Capture the cell that displays the provided text and extract its [X, Y] central coordinate. 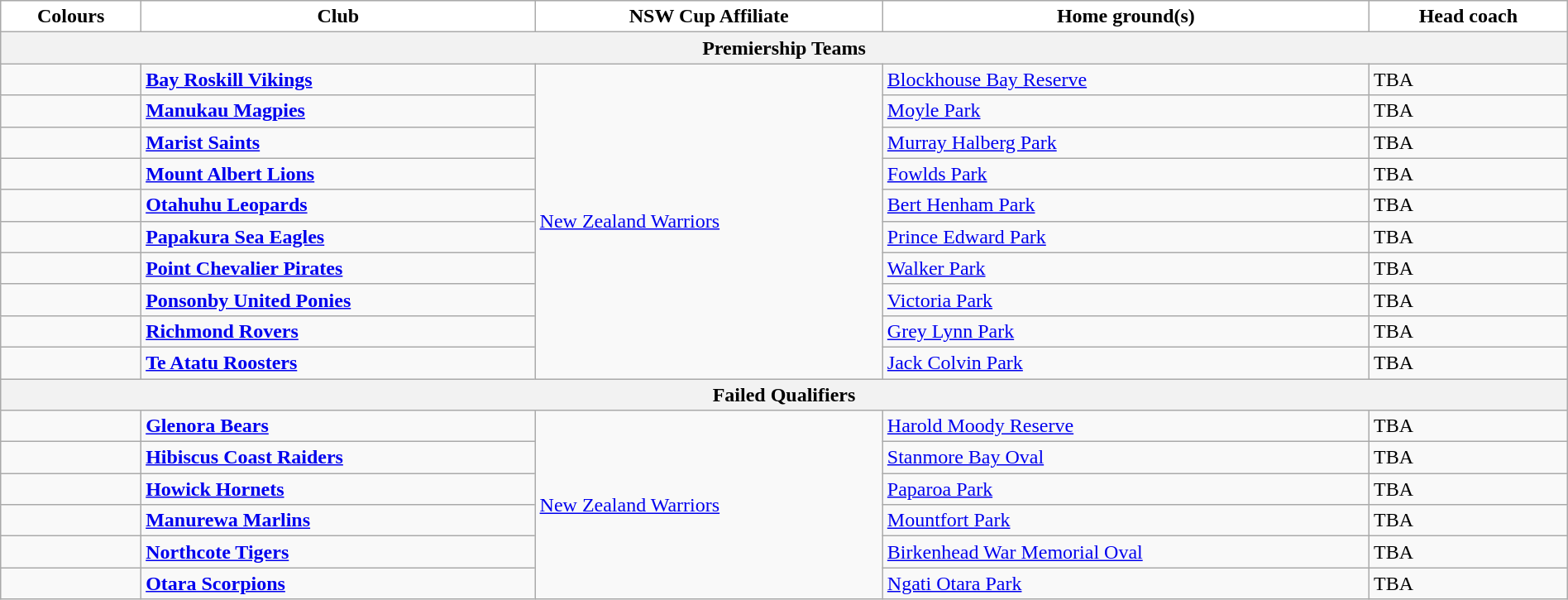
Premiership Teams [784, 48]
Richmond Rovers [338, 331]
Papakura Sea Eagles [338, 237]
Grey Lynn Park [1126, 331]
Blockhouse Bay Reserve [1126, 79]
Moyle Park [1126, 111]
Bert Henham Park [1126, 205]
Northcote Tigers [338, 552]
Paparoa Park [1126, 489]
Otahuhu Leopards [338, 205]
Point Chevalier Pirates [338, 268]
Colours [71, 17]
Manukau Magpies [338, 111]
Head coach [1468, 17]
Stanmore Bay Oval [1126, 458]
Te Atatu Roosters [338, 362]
Marist Saints [338, 142]
Prince Edward Park [1126, 237]
Home ground(s) [1126, 17]
Ponsonby United Ponies [338, 300]
Mountfort Park [1126, 521]
Bay Roskill Vikings [338, 79]
Hibiscus Coast Raiders [338, 458]
Otara Scorpions [338, 583]
Ngati Otara Park [1126, 583]
Club [338, 17]
Manurewa Marlins [338, 521]
Birkenhead War Memorial Oval [1126, 552]
Harold Moody Reserve [1126, 426]
Howick Hornets [338, 489]
Victoria Park [1126, 300]
Walker Park [1126, 268]
Murray Halberg Park [1126, 142]
Fowlds Park [1126, 174]
Mount Albert Lions [338, 174]
Failed Qualifiers [784, 395]
Jack Colvin Park [1126, 362]
Glenora Bears [338, 426]
NSW Cup Affiliate [709, 17]
